From the cell containing the given text, extract its center point as (X, Y) coordinate. 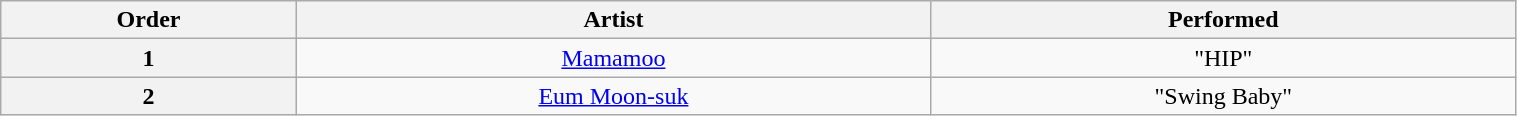
Mamamoo (613, 58)
Order (149, 20)
"HIP" (1224, 58)
2 (149, 96)
"Swing Baby" (1224, 96)
Artist (613, 20)
Performed (1224, 20)
1 (149, 58)
Eum Moon-suk (613, 96)
